From the cell containing the given text, extract its center point as (X, Y) coordinate. 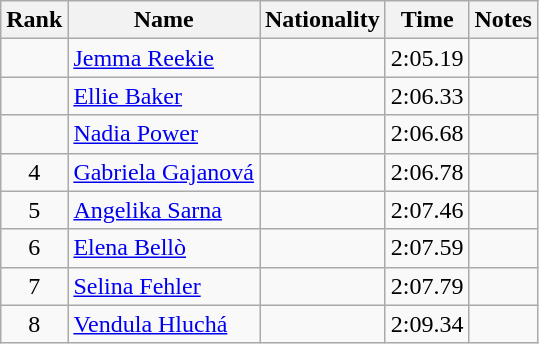
2:07.46 (427, 210)
Vendula Hluchá (164, 324)
Selina Fehler (164, 286)
Rank (34, 20)
2:07.59 (427, 248)
5 (34, 210)
2:07.79 (427, 286)
Jemma Reekie (164, 58)
Elena Bellò (164, 248)
4 (34, 172)
Angelika Sarna (164, 210)
Name (164, 20)
2:06.78 (427, 172)
Nationality (323, 20)
7 (34, 286)
2:06.68 (427, 134)
6 (34, 248)
2:09.34 (427, 324)
Ellie Baker (164, 96)
2:06.33 (427, 96)
Time (427, 20)
Notes (503, 20)
Gabriela Gajanová (164, 172)
Nadia Power (164, 134)
8 (34, 324)
2:05.19 (427, 58)
